Provide the (X, Y) coordinate of the cell's center where the given text is located.  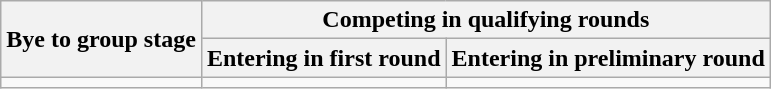
Bye to group stage (102, 39)
Entering in first round (324, 58)
Competing in qualifying rounds (486, 20)
Entering in preliminary round (608, 58)
